Pinpoint the cell where the given text exists, returning its [X, Y] midpoint coordinate. 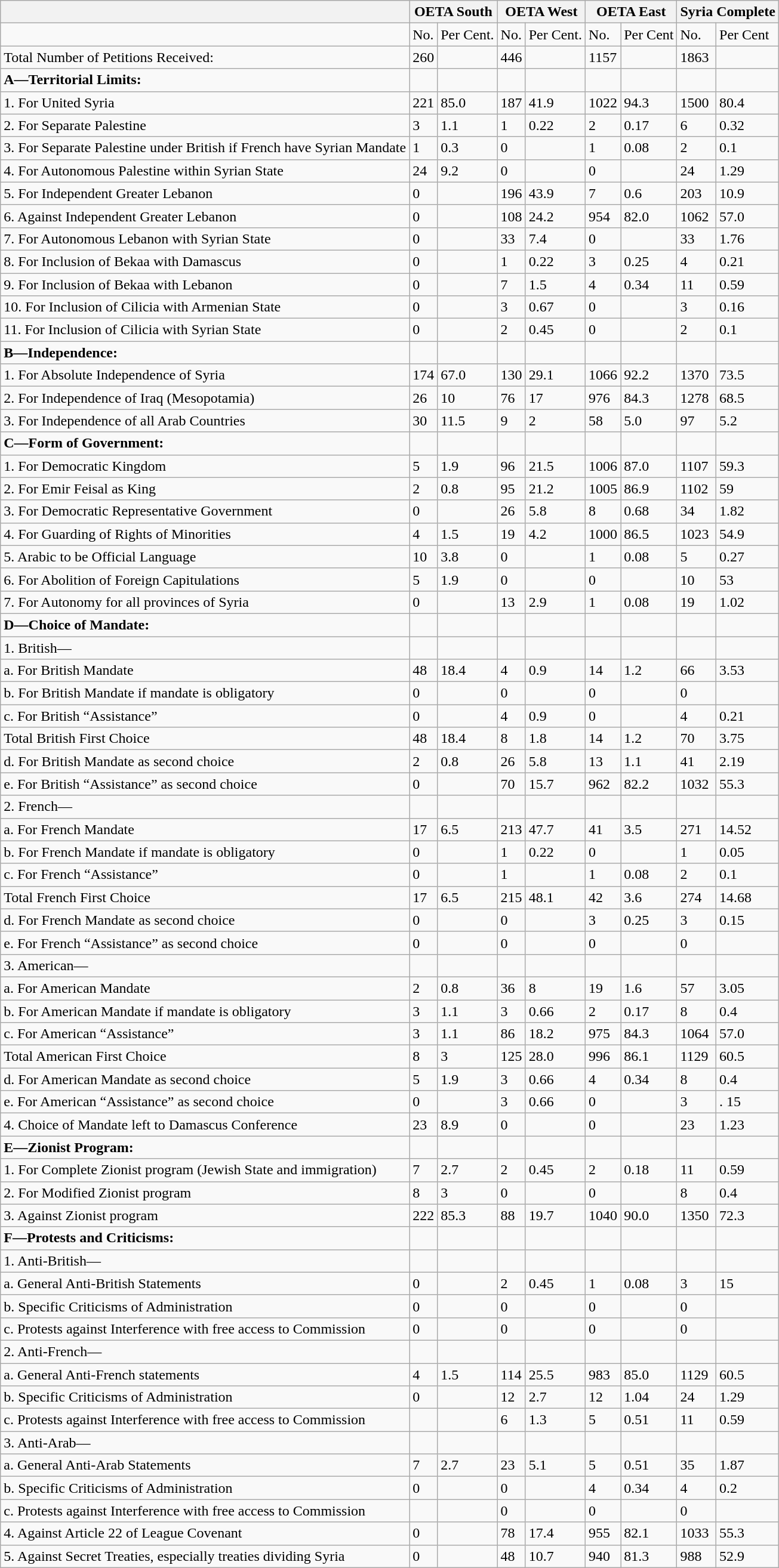
c. For American “Assistance” [205, 1034]
25.5 [555, 1374]
F—Protests and Criticisms: [205, 1238]
a. General Anti-British Statements [205, 1283]
1.02 [747, 602]
2. Anti-French— [205, 1351]
955 [603, 1533]
108 [511, 216]
1023 [697, 534]
3. Anti-Arab— [205, 1443]
78 [511, 1533]
21.2 [555, 489]
3.8 [467, 557]
1. For Absolute Independence of Syria [205, 375]
19.7 [555, 1215]
0.15 [747, 920]
67.0 [467, 375]
3. For Independence of all Arab Countries [205, 421]
80.4 [747, 103]
97 [697, 421]
d. For American Mandate as second choice [205, 1079]
962 [603, 784]
3. For Separate Palestine under British if French have Syrian Mandate [205, 148]
215 [511, 897]
82.1 [649, 1533]
1107 [697, 466]
174 [424, 375]
996 [603, 1057]
54.9 [747, 534]
983 [603, 1374]
1.76 [747, 239]
82.0 [649, 216]
1040 [603, 1215]
5.2 [747, 421]
15.7 [555, 784]
A—Territorial Limits: [205, 80]
Total French First Choice [205, 897]
1005 [603, 489]
14.68 [747, 897]
Syria Complete [728, 12]
. 15 [747, 1102]
3. American— [205, 965]
72.3 [747, 1215]
988 [697, 1556]
203 [697, 193]
0.6 [649, 193]
6. For Abolition of Foreign Capitulations [205, 579]
86.5 [649, 534]
3.53 [747, 671]
53 [747, 579]
86.1 [649, 1057]
2. For Modified Zionist program [205, 1193]
10.9 [747, 193]
4. For Guarding of Rights of Minorities [205, 534]
9 [511, 421]
125 [511, 1057]
114 [511, 1374]
3.75 [747, 739]
a. For British Mandate [205, 671]
73.5 [747, 375]
940 [603, 1556]
29.1 [555, 375]
85.3 [467, 1215]
0.2 [747, 1488]
975 [603, 1034]
1.23 [747, 1125]
d. For French Mandate as second choice [205, 920]
b. For British Mandate if mandate is obligatory [205, 693]
2. French— [205, 807]
3.6 [649, 897]
1.8 [555, 739]
86.9 [649, 489]
1350 [697, 1215]
24.2 [555, 216]
4. Against Article 22 of League Covenant [205, 1533]
7. For Autonomous Lebanon with Syrian State [205, 239]
2. For Emir Feisal as King [205, 489]
82.2 [649, 784]
57 [697, 988]
17.4 [555, 1533]
59 [747, 489]
95 [511, 489]
221 [424, 103]
35 [697, 1465]
6. Against Independent Greater Lebanon [205, 216]
1370 [697, 375]
e. For American “Assistance” as second choice [205, 1102]
87.0 [649, 466]
0.27 [747, 557]
187 [511, 103]
36 [511, 988]
a. General Anti-French statements [205, 1374]
76 [511, 398]
OETA West [541, 12]
96 [511, 466]
a. For American Mandate [205, 988]
OETA East [632, 12]
3.5 [649, 829]
c. For French “Assistance” [205, 875]
b. For French Mandate if mandate is obligatory [205, 852]
1157 [603, 57]
1066 [603, 375]
274 [697, 897]
48.1 [555, 897]
1863 [697, 57]
1. For Democratic Kingdom [205, 466]
Total American First Choice [205, 1057]
5. For Independent Greater Lebanon [205, 193]
2.19 [747, 761]
0.67 [555, 307]
10.7 [555, 1556]
1033 [697, 1533]
0.18 [649, 1170]
59.3 [747, 466]
2. For Independence of Iraq (Mesopotamia) [205, 398]
34 [697, 511]
5. Against Secret Treaties, especially treaties dividing Syria [205, 1556]
4.2 [555, 534]
4. Choice of Mandate left to Damascus Conference [205, 1125]
196 [511, 193]
d. For British Mandate as second choice [205, 761]
1. For Complete Zionist program (Jewish State and immigration) [205, 1170]
1. Anti-British— [205, 1261]
0.16 [747, 307]
2.9 [555, 602]
1. British— [205, 647]
222 [424, 1215]
0.05 [747, 852]
130 [511, 375]
11.5 [467, 421]
C—Form of Government: [205, 443]
10. For Inclusion of Cilicia with Armenian State [205, 307]
43.9 [555, 193]
41.9 [555, 103]
260 [424, 57]
446 [511, 57]
8.9 [467, 1125]
7. For Autonomy for all provinces of Syria [205, 602]
3.05 [747, 988]
14.52 [747, 829]
7.4 [555, 239]
976 [603, 398]
1.04 [649, 1397]
e. For British “Assistance” as second choice [205, 784]
81.3 [649, 1556]
88 [511, 1215]
90.0 [649, 1215]
1032 [697, 784]
B—Independence: [205, 353]
9.2 [467, 171]
1006 [603, 466]
1500 [697, 103]
5.0 [649, 421]
21.5 [555, 466]
30 [424, 421]
1.87 [747, 1465]
a. General Anti-Arab Statements [205, 1465]
1102 [697, 489]
1064 [697, 1034]
b. For American Mandate if mandate is obligatory [205, 1011]
D—Choice of Mandate: [205, 625]
0.68 [649, 511]
1278 [697, 398]
5.1 [555, 1465]
8. For Inclusion of Bekaa with Damascus [205, 261]
3. For Democratic Representative Government [205, 511]
1022 [603, 103]
68.5 [747, 398]
4. For Autonomous Palestine within Syrian State [205, 171]
0.32 [747, 125]
3. Against Zionist program [205, 1215]
92.2 [649, 375]
1.3 [555, 1420]
1.6 [649, 988]
1062 [697, 216]
18.2 [555, 1034]
a. For French Mandate [205, 829]
OETA South [454, 12]
213 [511, 829]
954 [603, 216]
42 [603, 897]
9. For Inclusion of Bekaa with Lebanon [205, 285]
11. For Inclusion of Cilicia with Syrian State [205, 330]
Total Number of Petitions Received: [205, 57]
47.7 [555, 829]
Total British First Choice [205, 739]
5. Arabic to be Official Language [205, 557]
66 [697, 671]
15 [747, 1283]
c. For British “Assistance” [205, 716]
e. For French “Assistance” as second choice [205, 943]
0.3 [467, 148]
E—Zionist Program: [205, 1147]
2. For Separate Palestine [205, 125]
28.0 [555, 1057]
86 [511, 1034]
1000 [603, 534]
1.82 [747, 511]
1. For United Syria [205, 103]
94.3 [649, 103]
58 [603, 421]
271 [697, 829]
52.9 [747, 1556]
